Output the [x, y] coordinate of the center of the cell containing the given text.  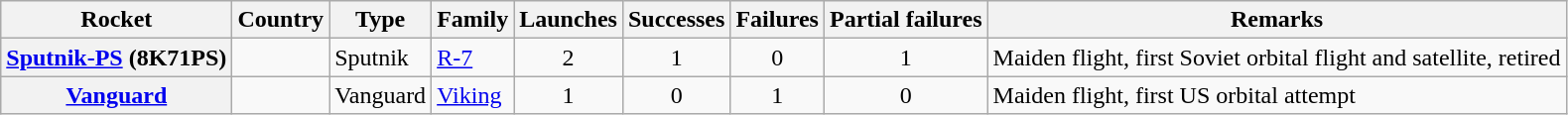
Viking [472, 95]
Remarks [1276, 20]
Failures [778, 20]
Maiden flight, first US orbital attempt [1276, 95]
Sputnik-PS (8K71PS) [117, 57]
2 [569, 57]
Family [472, 20]
Partial failures [905, 20]
Successes [676, 20]
Maiden flight, first Soviet orbital flight and satellite, retired [1276, 57]
Country [281, 20]
Rocket [117, 20]
Sputnik [381, 57]
Launches [569, 20]
R-7 [472, 57]
Type [381, 20]
